Extract the (x, y) coordinate from the center of the cell holding the provided text.  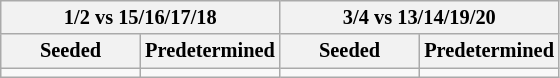
1/2 vs 15/16/17/18 (140, 17)
3/4 vs 13/14/19/20 (420, 17)
